Extract the [X, Y] coordinate from the center of the cell holding the provided text.  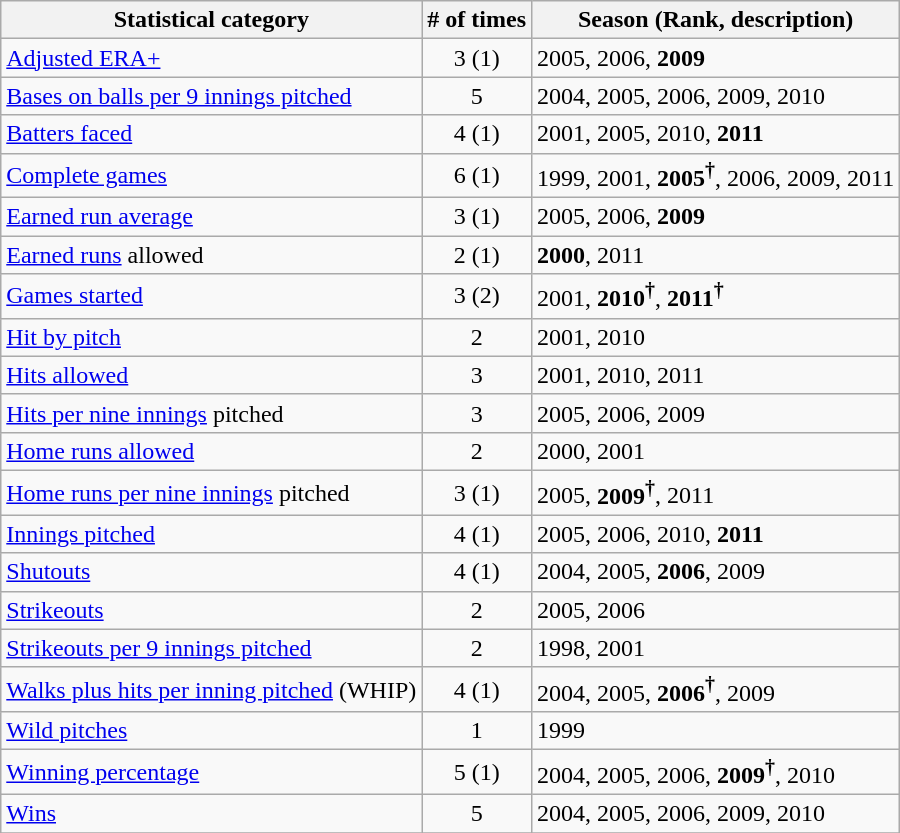
2001, 2010, 2011 [716, 375]
Home runs per nine innings pitched [212, 492]
1 [477, 731]
2005, 2006, 2010, 2011 [716, 534]
Games started [212, 296]
2001, 2005, 2010, 2011 [716, 134]
Bases on balls per 9 innings pitched [212, 96]
Hit by pitch [212, 337]
2004, 2005, 2006, 2009†, 2010 [716, 772]
Winning percentage [212, 772]
Batters faced [212, 134]
1998, 2001 [716, 648]
Home runs allowed [212, 451]
2001, 2010 [716, 337]
# of times [477, 20]
Strikeouts [212, 610]
Wins [212, 813]
Strikeouts per 9 innings pitched [212, 648]
Statistical category [212, 20]
Earned runs allowed [212, 255]
Wild pitches [212, 731]
3 (2) [477, 296]
6 (1) [477, 176]
Walks plus hits per inning pitched (WHIP) [212, 690]
2005, 2006 [716, 610]
2001, 2010†, 2011† [716, 296]
2005, 2009†, 2011 [716, 492]
1999 [716, 731]
Shutouts [212, 572]
Hits allowed [212, 375]
Earned run average [212, 217]
Hits per nine innings pitched [212, 413]
2004, 2005, 2006, 2009 [716, 572]
Complete games [212, 176]
Season (Rank, description) [716, 20]
2000, 2001 [716, 451]
2000, 2011 [716, 255]
2 (1) [477, 255]
2004, 2005, 2006†, 2009 [716, 690]
Innings pitched [212, 534]
Adjusted ERA+ [212, 58]
5 (1) [477, 772]
1999, 2001, 2005†, 2006, 2009, 2011 [716, 176]
